Scan for the cell matching the given text and deliver its [X, Y] coordinate at center. 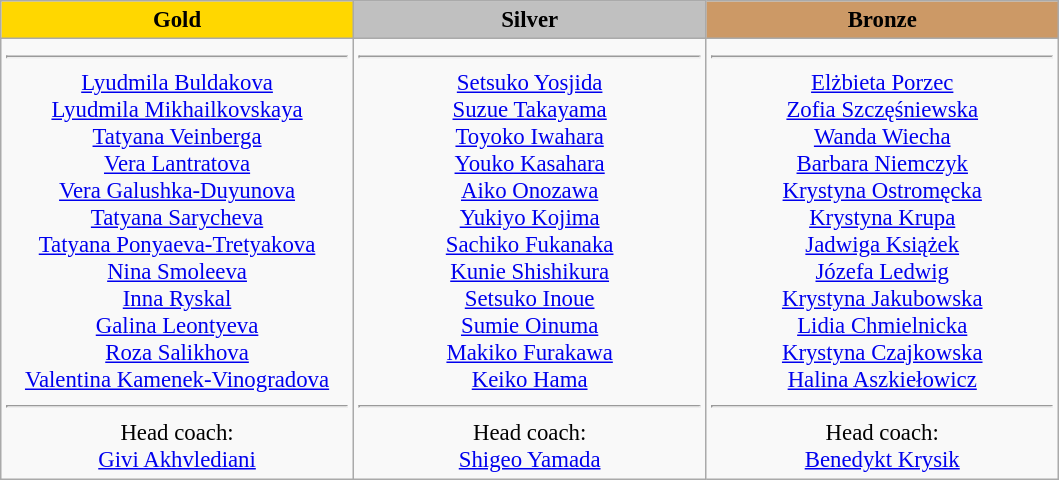
Bronze [882, 20]
Silver [530, 20]
Gold [178, 20]
